Extract the (X, Y) coordinate from the center of the cell holding the provided text.  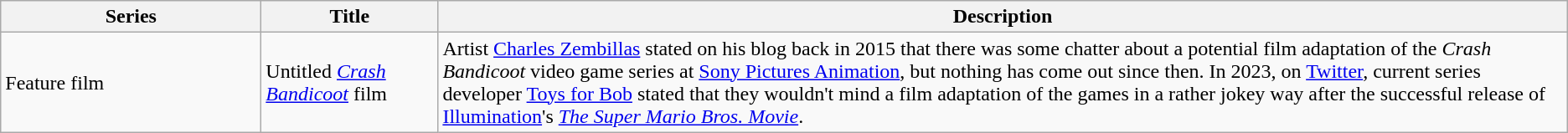
Series (131, 17)
Feature film (131, 82)
Description (1003, 17)
Untitled Crash Bandicoot film (350, 82)
Title (350, 17)
